Pinpoint the cell where the given text exists, returning its [x, y] midpoint coordinate. 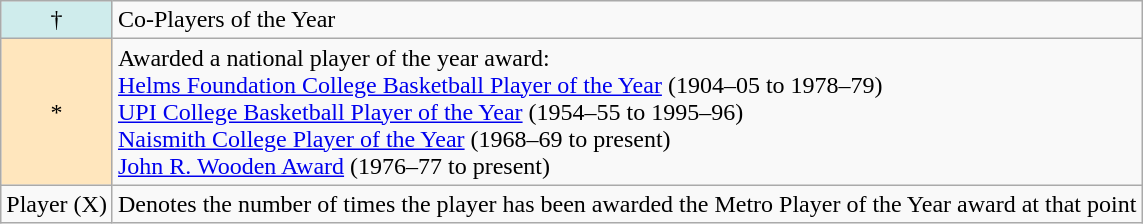
Player (X) [57, 204]
Denotes the number of times the player has been awarded the Metro Player of the Year award at that point [626, 204]
† [57, 20]
Co-Players of the Year [626, 20]
* [57, 112]
